Pinpoint the cell where the given text exists, returning its [x, y] midpoint coordinate. 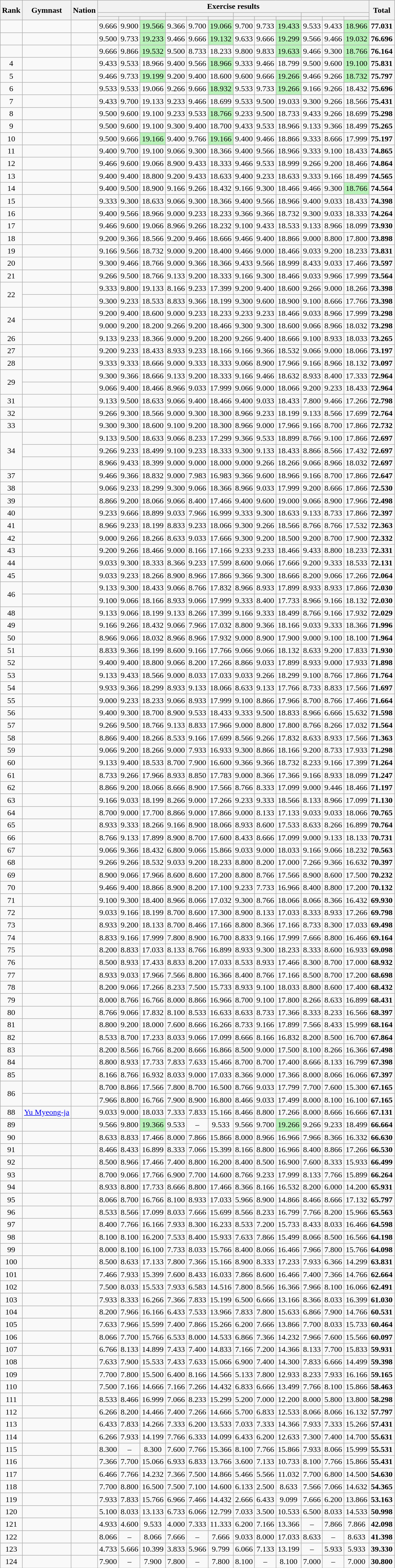
17.599 [221, 563]
5.100 [108, 1512]
16 [11, 214]
Exercise results [233, 7]
66.664 [382, 1125]
60.464 [382, 1324]
66.264 [382, 1175]
3.833 [176, 1549]
14.299 [357, 1262]
13.966 [221, 1312]
26 [11, 338]
7 [11, 101]
19.633 [288, 51]
15 [11, 201]
16.332 [357, 1137]
66.530 [382, 1150]
16.666 [357, 1112]
39 [11, 500]
18.100 [357, 638]
11 [11, 151]
18.832 [153, 476]
72 [11, 912]
66.499 [382, 1162]
69.798 [382, 912]
65.563 [382, 1212]
75.696 [382, 89]
64.598 [382, 1225]
53 [11, 675]
14.833 [221, 1350]
17.432 [357, 451]
40 [11, 513]
4.600 [129, 1524]
72.647 [382, 476]
14.199 [153, 1437]
68.164 [382, 1025]
68 [11, 863]
15.300 [357, 1087]
12.533 [288, 1412]
71.930 [382, 650]
8 [11, 113]
54.630 [382, 1474]
70.765 [382, 813]
4 [11, 64]
14.500 [357, 1474]
67.498 [382, 1050]
72.363 [382, 525]
17 [11, 226]
65 [11, 825]
17.700 [153, 813]
13.366 [288, 1524]
98 [11, 1237]
71.898 [382, 663]
4.733 [108, 1549]
55.431 [382, 1462]
16.033 [221, 1274]
16.633 [221, 1012]
57 [11, 725]
13.499 [288, 1387]
72.530 [382, 488]
73.265 [382, 338]
14.466 [153, 1412]
44 [11, 563]
113 [11, 1424]
10.733 [288, 1462]
64.198 [382, 1237]
15.566 [357, 1337]
65.797 [382, 1200]
67.131 [382, 1112]
9.633 [244, 39]
16.632 [357, 863]
55.631 [382, 1437]
17.433 [153, 963]
34 [11, 451]
71.598 [382, 713]
69.098 [382, 950]
70.764 [382, 825]
80 [11, 1012]
72.764 [382, 413]
62.664 [382, 1274]
72.064 [382, 576]
50.998 [382, 1512]
56 [11, 713]
106 [11, 1337]
90 [11, 1137]
16.866 [221, 1050]
15.199 [221, 1299]
14.200 [357, 1187]
6.133 [244, 1487]
15.699 [221, 1212]
16.983 [221, 476]
14.516 [221, 1287]
4.933 [108, 1524]
73.597 [382, 263]
70.563 [382, 850]
124 [11, 1562]
14.099 [221, 1437]
51 [11, 650]
16.532 [288, 1187]
9.933 [108, 688]
13.199 [288, 1549]
71.996 [382, 625]
15.366 [221, 1449]
65.931 [382, 1187]
83 [11, 1050]
78 [11, 988]
60.531 [382, 1312]
18.733 [288, 113]
101 [11, 1274]
71.197 [382, 788]
70.397 [382, 863]
17.799 [288, 1087]
5.200 [244, 1399]
60.097 [382, 1337]
17.100 [221, 887]
45 [11, 576]
9.099 [288, 1499]
19.132 [221, 39]
63 [11, 800]
77.031 [382, 26]
122 [11, 1537]
73.831 [382, 251]
74.864 [382, 164]
29 [11, 382]
14.566 [221, 1375]
85 [11, 1075]
12.933 [288, 1375]
12.200 [288, 1399]
117 [11, 1474]
69.498 [382, 925]
72.798 [382, 401]
16.399 [357, 1299]
28 [11, 363]
75.831 [382, 64]
70.232 [382, 875]
89 [11, 1125]
109 [11, 1375]
77 [11, 975]
120 [11, 1512]
32 [11, 413]
9.866 [129, 51]
15.833 [357, 1350]
105 [11, 1324]
55 [11, 700]
5.133 [244, 1375]
12.633 [288, 1437]
9.900 [129, 26]
114 [11, 1437]
71.764 [382, 675]
16.800 [221, 1100]
99 [11, 1250]
16.432 [357, 900]
17.299 [221, 438]
72.029 [382, 613]
73.898 [382, 238]
16.132 [357, 1412]
58.298 [382, 1399]
72.332 [382, 538]
71.964 [382, 638]
54.365 [382, 1487]
6.333 [197, 1437]
57.431 [382, 1424]
75 [11, 950]
38 [11, 488]
7.300 [312, 1437]
17.300 [221, 912]
13.533 [221, 1424]
74.264 [382, 214]
6.366 [333, 1262]
17.600 [221, 838]
72.732 [382, 426]
68.698 [382, 975]
3.600 [244, 1462]
72.498 [382, 500]
17.833 [357, 650]
9.446 [333, 788]
19 [11, 251]
100 [11, 1262]
10 [11, 139]
71 [11, 900]
107 [11, 1350]
8.850 [197, 775]
17.533 [288, 825]
10.533 [288, 1512]
27 [11, 351]
14.700 [357, 1437]
59.165 [382, 1375]
Total [382, 10]
6.583 [197, 1287]
75.797 [382, 76]
71.697 [382, 688]
70.731 [382, 838]
15.499 [288, 1237]
50 [11, 638]
76.164 [382, 51]
82 [11, 1037]
31 [11, 401]
71.664 [382, 700]
71.564 [382, 725]
6.000 [333, 1187]
13.766 [221, 1462]
88 [11, 1112]
5.700 [244, 1412]
58 [11, 738]
68.431 [382, 1000]
60 [11, 763]
73 [11, 925]
59.931 [382, 1350]
75.265 [382, 126]
6.533 [176, 1337]
33 [11, 426]
10.399 [153, 1549]
39.330 [382, 1549]
48 [11, 613]
6.733 [176, 1512]
14.300 [288, 1362]
5.466 [244, 1474]
112 [11, 1412]
67.398 [382, 1062]
75.197 [382, 139]
Yu Myeong-ja [47, 1112]
54 [11, 688]
63.831 [382, 1262]
Gymnast [47, 10]
15.633 [288, 1312]
7.983 [197, 476]
115 [11, 1449]
74.865 [382, 151]
9.966 [333, 276]
79 [11, 1000]
52 [11, 663]
46 [11, 594]
73.564 [382, 276]
2.666 [244, 1499]
14 [11, 189]
19.433 [288, 26]
59.398 [382, 1362]
14.499 [357, 1362]
Nation [84, 10]
20 [11, 263]
19.532 [153, 51]
62 [11, 788]
73.197 [382, 351]
19.033 [288, 101]
5.566 [266, 1474]
3.500 [266, 1512]
13 [11, 176]
12 [11, 164]
9 [11, 126]
69.164 [382, 938]
116 [11, 1462]
71.298 [382, 750]
19.233 [153, 39]
67.397 [382, 1075]
18.500 [288, 538]
15.299 [221, 1399]
74 [11, 938]
22 [11, 295]
17.783 [221, 775]
102 [11, 1287]
19.566 [153, 26]
61.030 [382, 1299]
17.132 [357, 1200]
6.933 [176, 1462]
11.032 [288, 1474]
13.133 [153, 1512]
14.899 [153, 1350]
9.833 [266, 51]
16.233 [221, 1225]
5 [11, 76]
119 [11, 1499]
74.564 [382, 189]
6.466 [108, 1474]
91 [11, 1150]
21 [11, 276]
69 [11, 875]
17.532 [357, 525]
18.833 [288, 713]
13.166 [288, 1299]
71.264 [382, 763]
5.800 [333, 1399]
69.930 [382, 900]
72.397 [382, 513]
110 [11, 1387]
18 [11, 238]
18.932 [221, 89]
108 [11, 1362]
64 [11, 813]
71.363 [382, 738]
86 [11, 1093]
42.098 [382, 1524]
64.098 [382, 1250]
16.932 [153, 1075]
72.331 [382, 551]
67.864 [382, 1037]
76 [11, 963]
62.491 [382, 1287]
76.696 [382, 39]
96 [11, 1212]
18.799 [288, 64]
68.932 [382, 963]
6.766 [108, 1350]
61 [11, 775]
Rank [11, 10]
41.398 [382, 1537]
84 [11, 1062]
7.100 [197, 1487]
18.632 [288, 376]
15.466 [221, 1062]
19.199 [153, 76]
68.432 [382, 988]
14.632 [357, 1487]
72.131 [382, 563]
59 [11, 750]
15.632 [357, 713]
42 [11, 538]
9.799 [221, 1549]
30.800 [382, 1562]
123 [11, 1549]
53.163 [382, 1499]
104 [11, 1312]
73.930 [382, 226]
9.766 [197, 139]
5.666 [129, 1549]
13.800 [357, 1399]
6.400 [176, 1375]
18.399 [153, 463]
121 [11, 1524]
66.630 [382, 1137]
49 [11, 625]
57.797 [382, 1412]
68.397 [382, 1012]
67 [11, 850]
111 [11, 1399]
75.298 [382, 113]
19.366 [153, 1125]
41 [11, 525]
15.500 [153, 1375]
118 [11, 1487]
16.600 [221, 763]
81 [11, 1025]
71.130 [382, 800]
70.132 [382, 887]
75.431 [382, 101]
93 [11, 1175]
66 [11, 838]
11.333 [221, 1524]
37 [11, 476]
16.832 [288, 1037]
17.333 [357, 376]
17.499 [288, 1100]
19.000 [288, 500]
19.299 [288, 39]
55.531 [382, 1449]
97 [11, 1225]
6 [11, 89]
15.599 [153, 1324]
92 [11, 1162]
4.000 [176, 1524]
58.463 [382, 1387]
14.266 [153, 1424]
95 [11, 1200]
6.966 [176, 1499]
2.500 [266, 1487]
71.247 [382, 775]
74.565 [382, 176]
43 [11, 551]
103 [11, 1299]
15.899 [357, 1175]
24 [11, 319]
74.398 [382, 201]
19.032 [357, 39]
12.799 [221, 1512]
15.966 [357, 1212]
16.900 [288, 1162]
73.097 [382, 363]
70 [11, 887]
94 [11, 1187]
